Determine the [x, y] coordinate at the center of the cell enclosing the given text.  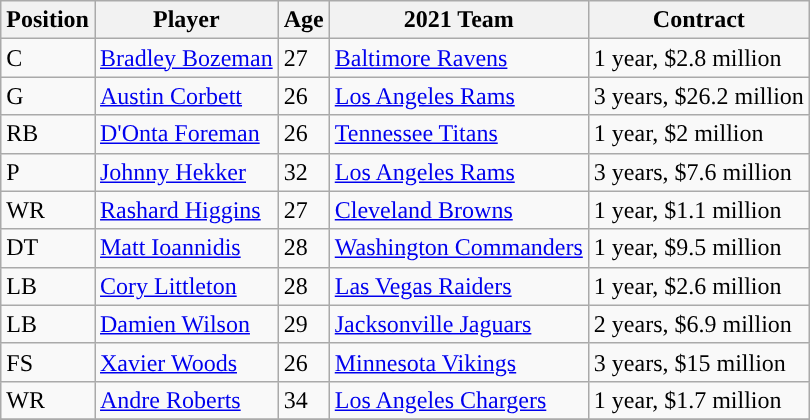
Contract [698, 20]
2 years, $6.9 million [698, 324]
Matt Ioannidis [186, 248]
34 [304, 400]
Andre Roberts [186, 400]
Damien Wilson [186, 324]
3 years, $26.2 million [698, 96]
Bradley Bozeman [186, 58]
32 [304, 172]
1 year, $1.7 million [698, 400]
Los Angeles Chargers [458, 400]
Player [186, 20]
1 year, $1.1 million [698, 210]
1 year, $9.5 million [698, 248]
Tennessee Titans [458, 134]
1 year, $2.6 million [698, 286]
Johnny Hekker [186, 172]
Baltimore Ravens [458, 58]
Rashard Higgins [186, 210]
P [48, 172]
DT [48, 248]
Cleveland Browns [458, 210]
Minnesota Vikings [458, 362]
1 year, $2.8 million [698, 58]
Washington Commanders [458, 248]
Jacksonville Jaguars [458, 324]
Las Vegas Raiders [458, 286]
2021 Team [458, 20]
G [48, 96]
C [48, 58]
3 years, $15 million [698, 362]
FS [48, 362]
Xavier Woods [186, 362]
3 years, $7.6 million [698, 172]
Austin Corbett [186, 96]
29 [304, 324]
1 year, $2 million [698, 134]
RB [48, 134]
D'Onta Foreman [186, 134]
Age [304, 20]
Position [48, 20]
Cory Littleton [186, 286]
